Output the [x, y] coordinate of the center of the cell containing the given text.  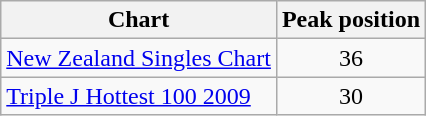
Peak position [350, 20]
Triple J Hottest 100 2009 [139, 96]
36 [350, 58]
30 [350, 96]
Chart [139, 20]
New Zealand Singles Chart [139, 58]
